Detect which cell encompasses the target text, then output its (X, Y) center coordinate. 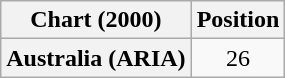
Chart (2000) (96, 20)
Position (238, 20)
Australia (ARIA) (96, 58)
26 (238, 58)
